Locate the cell with the specified text and output its (X, Y) center coordinate. 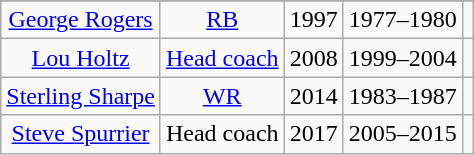
1997 (314, 20)
Sterling Sharpe (81, 96)
Steve Spurrier (81, 134)
RB (222, 20)
2005–2015 (402, 134)
2008 (314, 58)
George Rogers (81, 20)
WR (222, 96)
Lou Holtz (81, 58)
1999–2004 (402, 58)
2017 (314, 134)
2014 (314, 96)
1977–1980 (402, 20)
1983–1987 (402, 96)
